Pinpoint the cell where the given text exists, returning its (X, Y) midpoint coordinate. 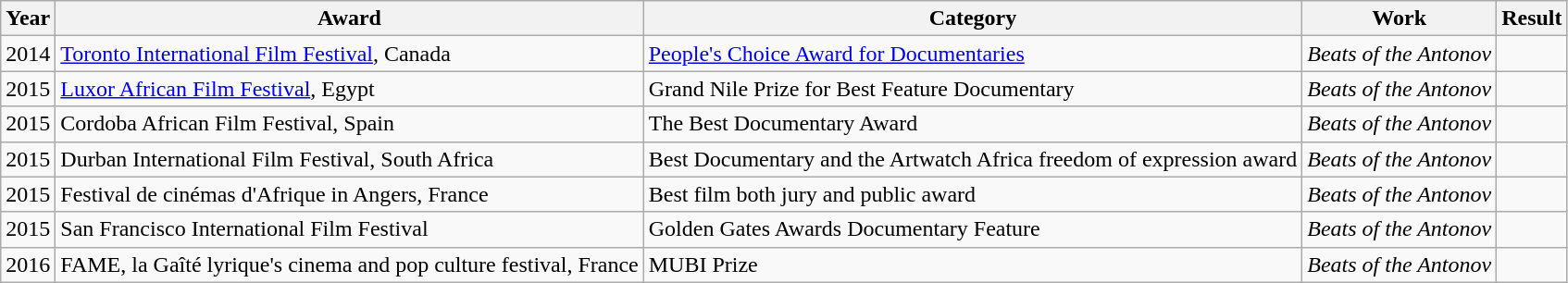
2014 (28, 54)
Award (350, 18)
Cordoba African Film Festival, Spain (350, 124)
Luxor African Film Festival, Egypt (350, 89)
People's Choice Award for Documentaries (972, 54)
Toronto International Film Festival, Canada (350, 54)
Result (1532, 18)
Grand Nile Prize for Best Feature Documentary (972, 89)
Festival de cinémas d'Afrique in Angers, France (350, 194)
Durban International Film Festival, South Africa (350, 159)
San Francisco International Film Festival (350, 229)
Best film both jury and public award (972, 194)
2016 (28, 265)
MUBI Prize (972, 265)
Work (1400, 18)
Year (28, 18)
Best Documentary and the Artwatch Africa freedom of expression award (972, 159)
FAME, la Gaîté lyrique's cinema and pop culture festival, France (350, 265)
The Best Documentary Award (972, 124)
Category (972, 18)
Golden Gates Awards Documentary Feature (972, 229)
